Find where the given text appears and provide that cell's center as (X, Y) coordinate. 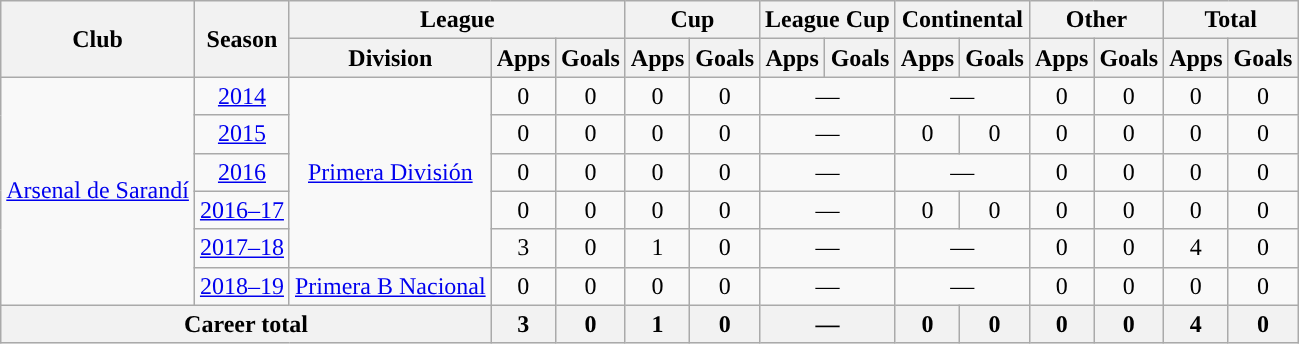
Other (1096, 20)
Season (242, 39)
2018–19 (242, 286)
2016–17 (242, 210)
Primera División (390, 172)
2015 (242, 134)
Career total (246, 324)
League Cup (828, 20)
Continental (962, 20)
Total (1231, 20)
Cup (692, 20)
League (457, 20)
Division (390, 58)
2014 (242, 96)
2017–18 (242, 248)
Primera B Nacional (390, 286)
Club (98, 39)
2016 (242, 172)
Arsenal de Sarandí (98, 191)
